Pinpoint the cell where the given text exists, returning its (X, Y) midpoint coordinate. 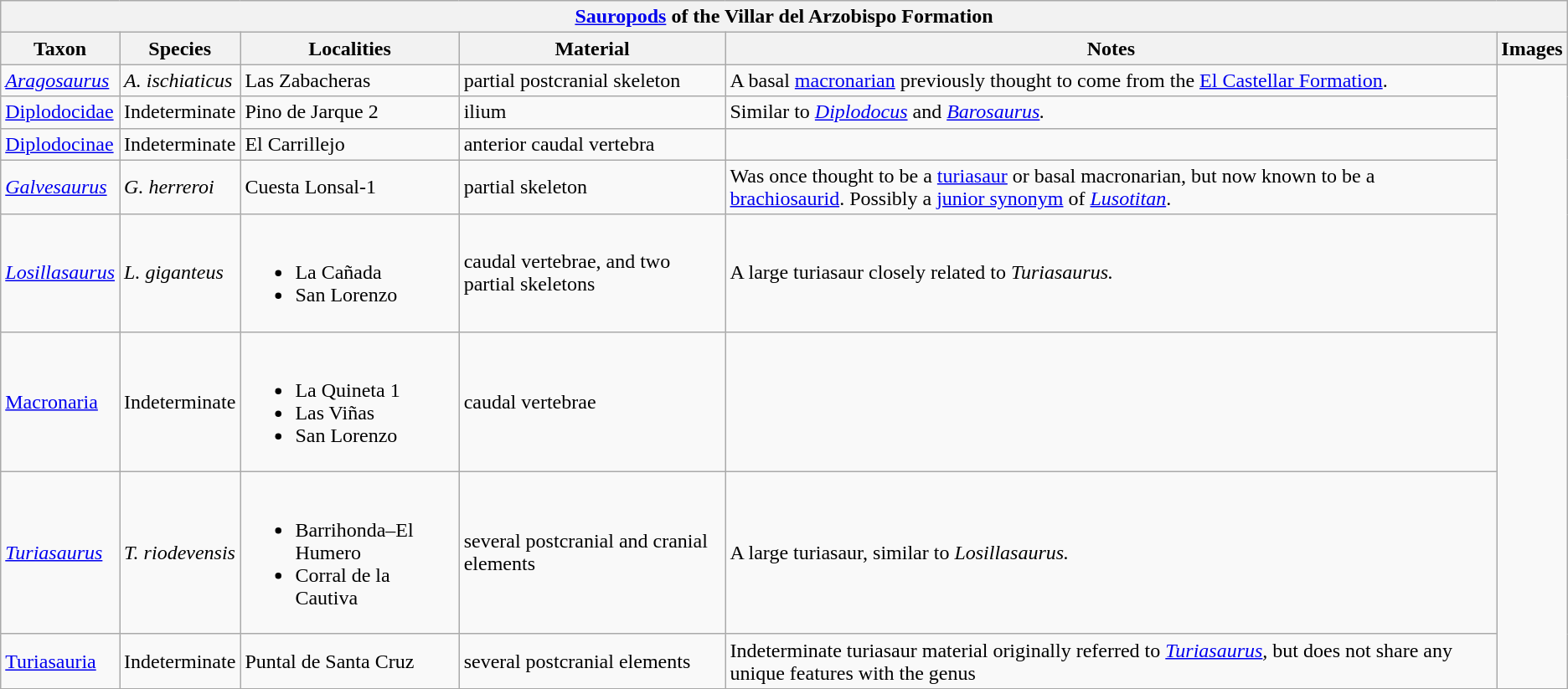
several postcranial elements (592, 661)
A large turiasaur closely related to Turiasaurus. (1111, 273)
ilium (592, 112)
Diplodocidae (60, 112)
Aragosaurus (60, 80)
Las Zabacheras (350, 80)
Images (1532, 49)
Taxon (60, 49)
El Carrillejo (350, 144)
caudal vertebrae, and two partial skeletons (592, 273)
La Quineta 1Las ViñasSan Lorenzo (350, 402)
A large turiasaur, similar to Losillasaurus. (1111, 553)
Similar to Diplodocus and Barosaurus. (1111, 112)
G. herreroi (180, 188)
Pino de Jarque 2 (350, 112)
caudal vertebrae (592, 402)
Galvesaurus (60, 188)
several postcranial and cranial elements (592, 553)
Puntal de Santa Cruz (350, 661)
T. riodevensis (180, 553)
Localities (350, 49)
Losillasaurus (60, 273)
Barrihonda–El HumeroCorral de la Cautiva (350, 553)
Macronaria (60, 402)
partial postcranial skeleton (592, 80)
Species (180, 49)
partial skeleton (592, 188)
Indeterminate turiasaur material originally referred to Turiasaurus, but does not share any unique features with the genus (1111, 661)
Was once thought to be a turiasaur or basal macronarian, but now known to be a brachiosaurid. Possibly a junior synonym of Lusotitan. (1111, 188)
Turiasaurus (60, 553)
A. ischiaticus (180, 80)
Notes (1111, 49)
Material (592, 49)
Diplodocinae (60, 144)
Cuesta Lonsal-1 (350, 188)
anterior caudal vertebra (592, 144)
A basal macronarian previously thought to come from the El Castellar Formation. (1111, 80)
L. giganteus (180, 273)
La CañadaSan Lorenzo (350, 273)
Sauropods of the Villar del Arzobispo Formation (784, 17)
Turiasauria (60, 661)
